Determine the (x, y) coordinate at the center of the cell enclosing the given text.  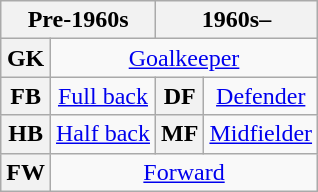
Full back (102, 96)
Goalkeeper (184, 58)
Half back (102, 134)
FW (26, 172)
FB (26, 96)
Pre-1960s (78, 20)
GK (26, 58)
DF (180, 96)
Midfielder (261, 134)
HB (26, 134)
MF (180, 134)
Defender (261, 96)
1960s– (237, 20)
Forward (184, 172)
